Identify which cell holds the provided text, then report its [x, y] central coordinate. 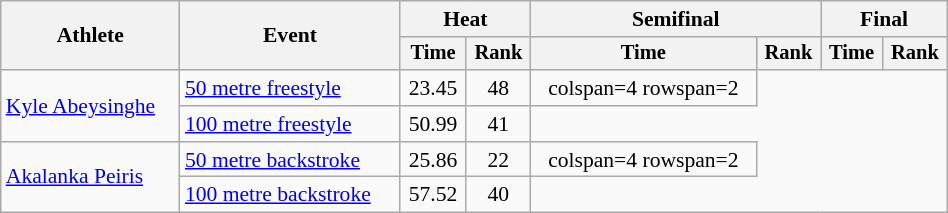
Heat [466, 19]
48 [498, 88]
22 [498, 160]
40 [498, 195]
57.52 [433, 195]
41 [498, 124]
50 metre backstroke [290, 160]
Kyle Abeysinghe [90, 106]
100 metre freestyle [290, 124]
100 metre backstroke [290, 195]
50 metre freestyle [290, 88]
25.86 [433, 160]
Event [290, 36]
Athlete [90, 36]
Final [884, 19]
23.45 [433, 88]
50.99 [433, 124]
Semifinal [676, 19]
Akalanka Peiris [90, 178]
